Scan for the cell matching the given text and deliver its (x, y) coordinate at center. 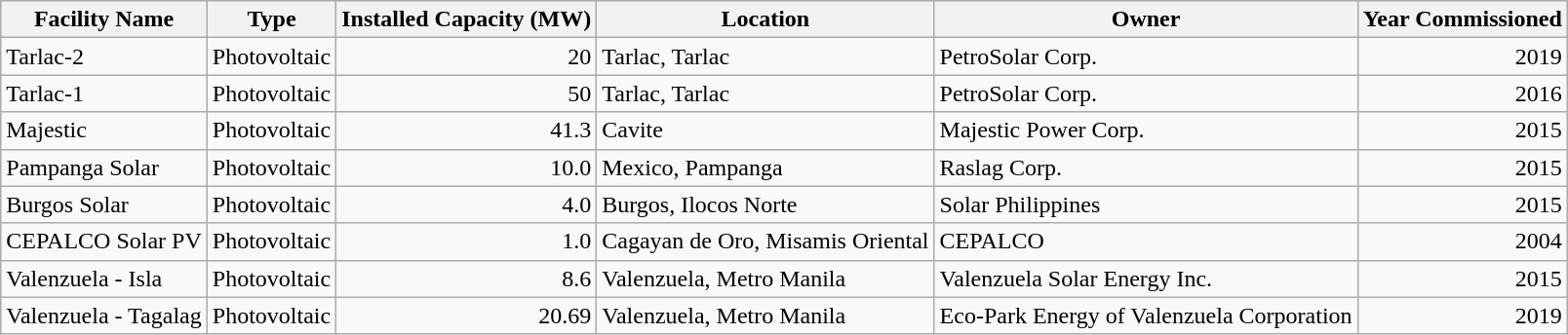
Installed Capacity (MW) (466, 19)
2016 (1463, 93)
Pampanga Solar (104, 167)
Location (765, 19)
CEPALCO Solar PV (104, 242)
20.69 (466, 316)
Cavite (765, 130)
Type (271, 19)
Valenzuela - Tagalag (104, 316)
Facility Name (104, 19)
CEPALCO (1146, 242)
4.0 (466, 205)
Majestic (104, 130)
Burgos, Ilocos Norte (765, 205)
Eco-Park Energy of Valenzuela Corporation (1146, 316)
Valenzuela - Isla (104, 279)
20 (466, 56)
Burgos Solar (104, 205)
10.0 (466, 167)
Cagayan de Oro, Misamis Oriental (765, 242)
Year Commissioned (1463, 19)
Valenzuela Solar Energy Inc. (1146, 279)
Tarlac-2 (104, 56)
50 (466, 93)
Raslag Corp. (1146, 167)
Owner (1146, 19)
Mexico, Pampanga (765, 167)
8.6 (466, 279)
Tarlac-1 (104, 93)
Solar Philippines (1146, 205)
41.3 (466, 130)
1.0 (466, 242)
Majestic Power Corp. (1146, 130)
2004 (1463, 242)
